For the text-containing cell, return its midpoint in (x, y) coordinate format. 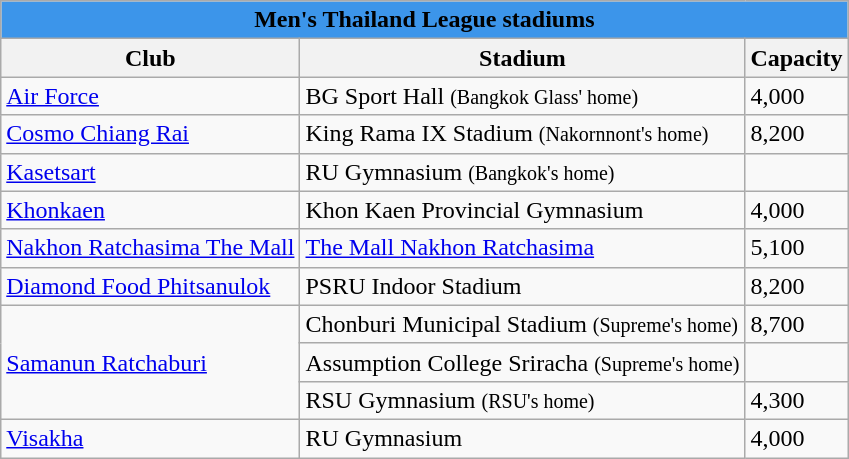
RU Gymnasium (522, 438)
Nakhon Ratchasima The Mall (150, 248)
Visakha (150, 438)
King Rama IX Stadium (Nakornnont's home) (522, 134)
Club (150, 58)
Khon Kaen Provincial Gymnasium (522, 210)
8,700 (796, 324)
4,300 (796, 400)
Khonkaen (150, 210)
Stadium (522, 58)
PSRU Indoor Stadium (522, 286)
RU Gymnasium (Bangkok's home) (522, 172)
Men's Thailand League stadiums (424, 20)
Assumption College Sriracha (Supreme's home) (522, 362)
Diamond Food Phitsanulok (150, 286)
Capacity (796, 58)
The Mall Nakhon Ratchasima (522, 248)
Cosmo Chiang Rai (150, 134)
Chonburi Municipal Stadium (Supreme's home) (522, 324)
Samanun Ratchaburi (150, 362)
Kasetsart (150, 172)
BG Sport Hall (Bangkok Glass' home) (522, 96)
5,100 (796, 248)
Air Force (150, 96)
RSU Gymnasium (RSU's home) (522, 400)
